Identify which cell holds the provided text, then report its (X, Y) central coordinate. 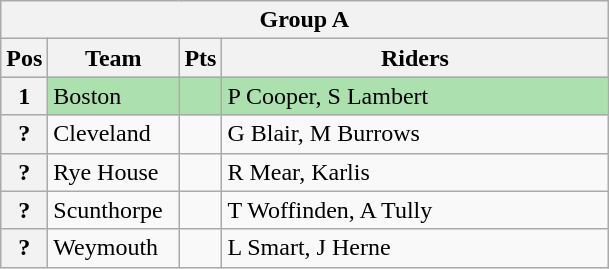
1 (24, 96)
Boston (114, 96)
Pts (200, 58)
L Smart, J Herne (415, 248)
Scunthorpe (114, 210)
Team (114, 58)
Rye House (114, 172)
R Mear, Karlis (415, 172)
T Woffinden, A Tully (415, 210)
G Blair, M Burrows (415, 134)
Group A (304, 20)
Pos (24, 58)
Weymouth (114, 248)
P Cooper, S Lambert (415, 96)
Riders (415, 58)
Cleveland (114, 134)
